Locate the cell with the specified text and output its [x, y] center coordinate. 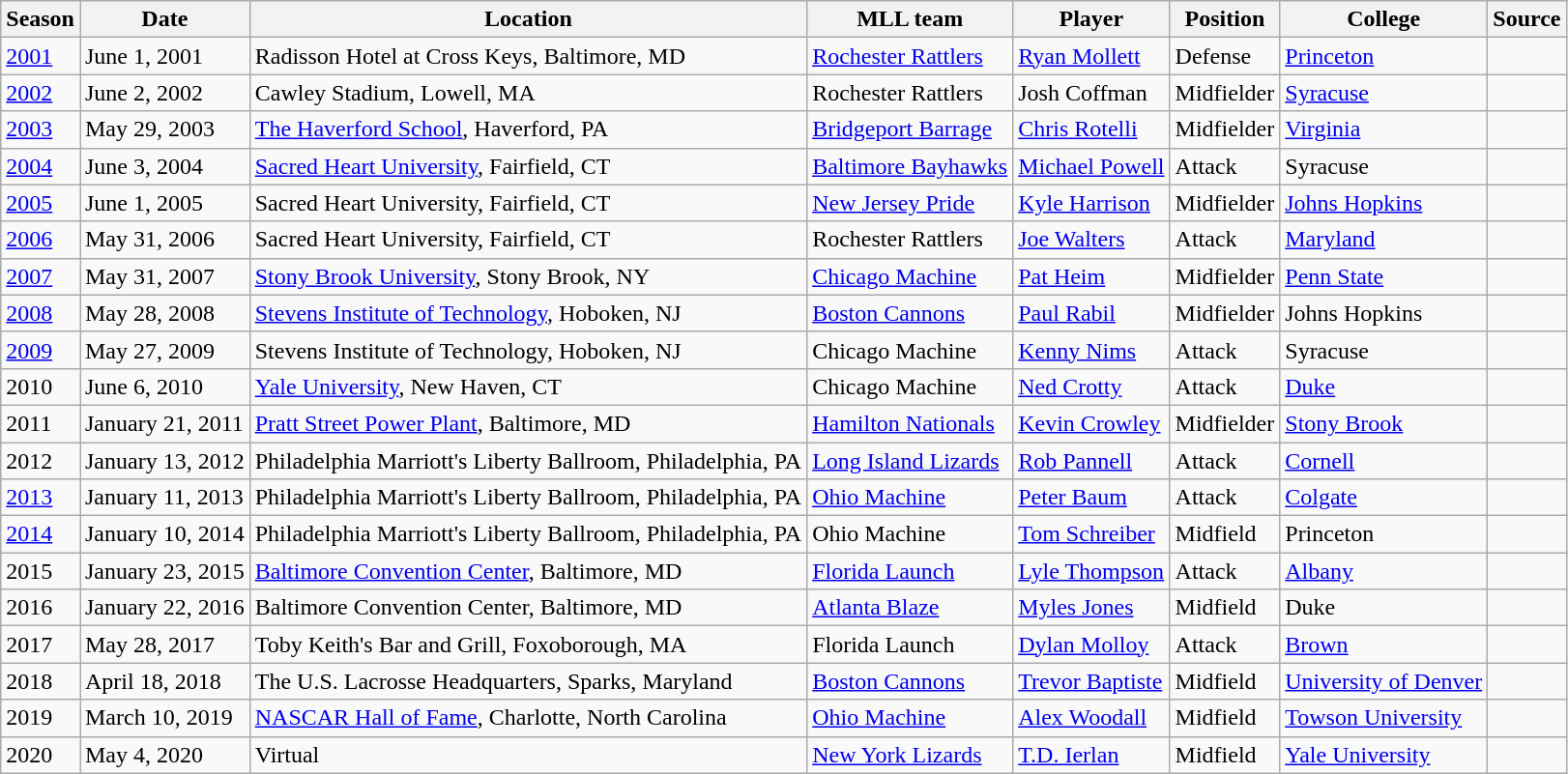
2006 [41, 240]
Date [164, 19]
January 10, 2014 [164, 534]
2003 [41, 129]
Toby Keith's Bar and Grill, Foxoborough, MA [528, 645]
The U.S. Lacrosse Headquarters, Sparks, Maryland [528, 681]
Towson University [1384, 718]
Cawley Stadium, Lowell, MA [528, 93]
New Jersey Pride [911, 203]
May 29, 2003 [164, 129]
2012 [41, 461]
Josh Coffman [1091, 93]
Alex Woodall [1091, 718]
T.D. Ierlan [1091, 755]
Hamilton Nationals [911, 423]
January 23, 2015 [164, 571]
Chris Rotelli [1091, 129]
2007 [41, 276]
Albany [1384, 571]
Cornell [1384, 461]
Peter Baum [1091, 498]
Position [1225, 19]
June 3, 2004 [164, 166]
Kenny Nims [1091, 350]
Michael Powell [1091, 166]
Ned Crotty [1091, 387]
Kevin Crowley [1091, 423]
June 1, 2005 [164, 203]
May 28, 2017 [164, 645]
New York Lizards [911, 755]
Myles Jones [1091, 608]
University of Denver [1384, 681]
January 13, 2012 [164, 461]
Atlanta Blaze [911, 608]
Stony Brook [1384, 423]
Colgate [1384, 498]
2002 [41, 93]
Maryland [1384, 240]
2005 [41, 203]
Location [528, 19]
Lyle Thompson [1091, 571]
Baltimore Bayhawks [911, 166]
Virtual [528, 755]
Brown [1384, 645]
Defense [1225, 56]
2011 [41, 423]
NASCAR Hall of Fame, Charlotte, North Carolina [528, 718]
Stony Brook University, Stony Brook, NY [528, 276]
Season [41, 19]
May 27, 2009 [164, 350]
2017 [41, 645]
May 31, 2007 [164, 276]
Yale University [1384, 755]
Long Island Lizards [911, 461]
June 6, 2010 [164, 387]
2009 [41, 350]
May 31, 2006 [164, 240]
2020 [41, 755]
2010 [41, 387]
Virginia [1384, 129]
May 28, 2008 [164, 313]
2019 [41, 718]
Joe Walters [1091, 240]
2016 [41, 608]
College [1384, 19]
Player [1091, 19]
Source [1527, 19]
March 10, 2019 [164, 718]
2008 [41, 313]
2013 [41, 498]
May 4, 2020 [164, 755]
MLL team [911, 19]
2001 [41, 56]
Kyle Harrison [1091, 203]
April 18, 2018 [164, 681]
June 1, 2001 [164, 56]
January 22, 2016 [164, 608]
Bridgeport Barrage [911, 129]
Ryan Mollett [1091, 56]
January 11, 2013 [164, 498]
Radisson Hotel at Cross Keys, Baltimore, MD [528, 56]
2018 [41, 681]
Tom Schreiber [1091, 534]
Yale University, New Haven, CT [528, 387]
Rob Pannell [1091, 461]
Dylan Molloy [1091, 645]
Penn State [1384, 276]
January 21, 2011 [164, 423]
2004 [41, 166]
Trevor Baptiste [1091, 681]
June 2, 2002 [164, 93]
2015 [41, 571]
2014 [41, 534]
Pat Heim [1091, 276]
The Haverford School, Haverford, PA [528, 129]
Pratt Street Power Plant, Baltimore, MD [528, 423]
Paul Rabil [1091, 313]
